Pinpoint the cell where the given text exists, returning its [X, Y] midpoint coordinate. 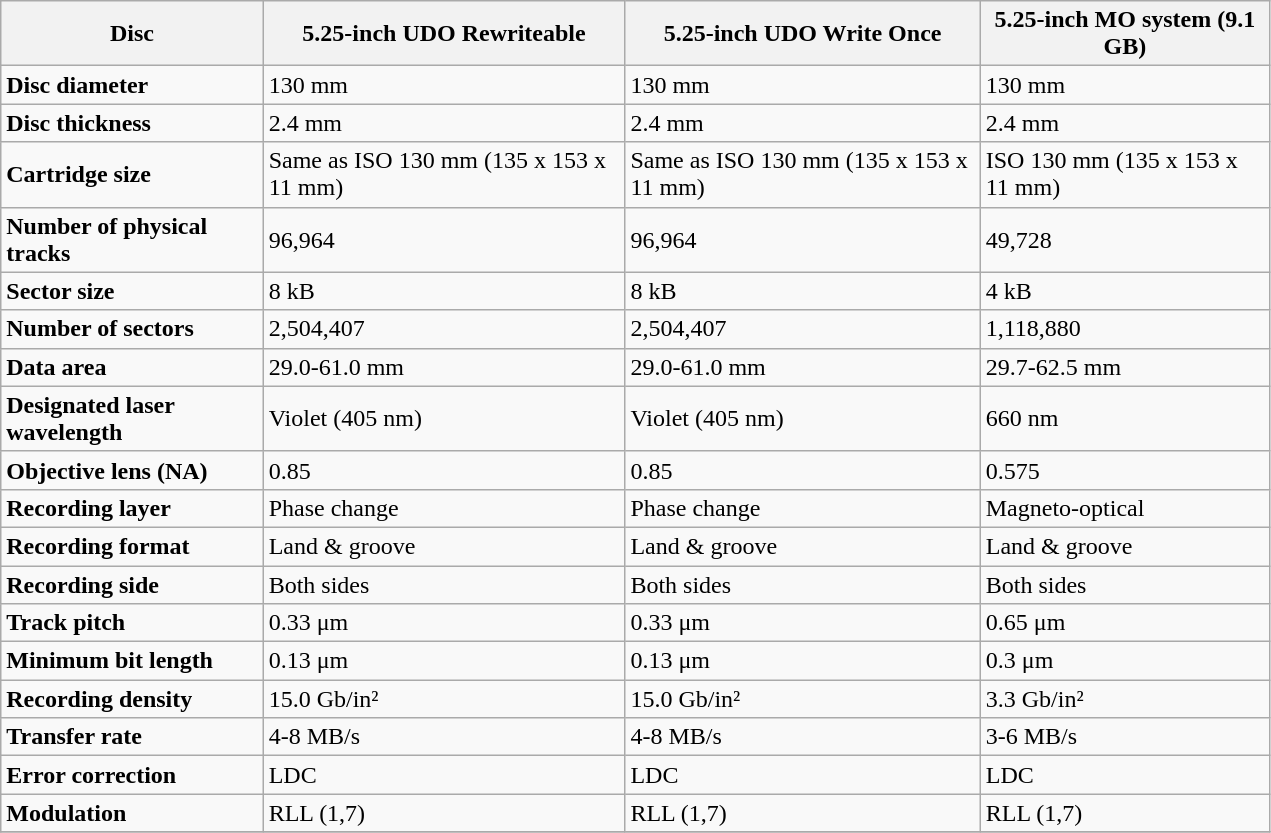
Designated laser wavelength [132, 418]
5.25-inch MO system (9.1 GB) [1124, 34]
Error correction [132, 775]
0.575 [1124, 470]
49,728 [1124, 240]
Number of sectors [132, 329]
Recording layer [132, 508]
Transfer rate [132, 737]
5.25-inch UDO Rewriteable [444, 34]
ISO 130 mm (135 x 153 x 11 mm) [1124, 174]
Modulation [132, 813]
3-6 MB/s [1124, 737]
Disc thickness [132, 123]
660 nm [1124, 418]
Cartridge size [132, 174]
4 kB [1124, 291]
Sector size [132, 291]
29.7-62.5 mm [1124, 367]
Disc [132, 34]
1,118,880 [1124, 329]
Data area [132, 367]
Recording density [132, 699]
Magneto-optical [1124, 508]
Number of physical tracks [132, 240]
5.25-inch UDO Write Once [802, 34]
Minimum bit length [132, 661]
Objective lens (NA) [132, 470]
Recording side [132, 585]
Disc diameter [132, 85]
Recording format [132, 546]
0.3 μm [1124, 661]
Track pitch [132, 623]
0.65 μm [1124, 623]
3.3 Gb/in² [1124, 699]
